Search for the cell housing the specified text and yield its [x, y] center coordinate. 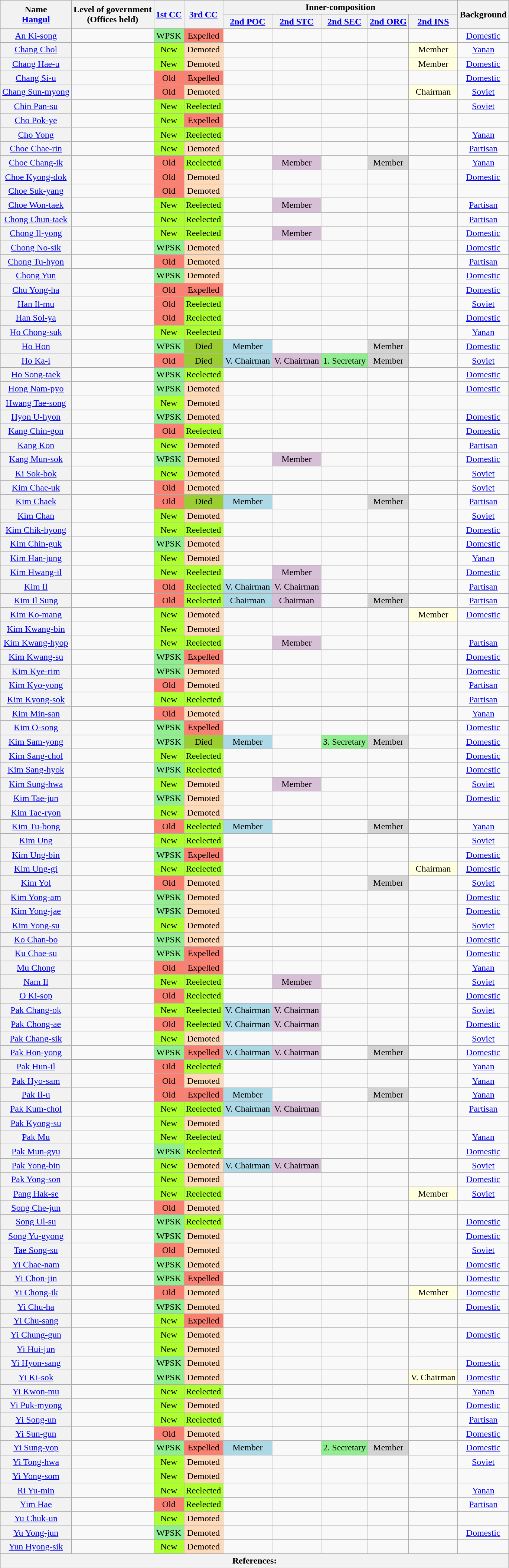
Choe Kyong-dok [36, 177]
Han Sol-ya [36, 318]
Pang Hak-se [36, 1194]
Kim Ung-bin [36, 854]
Kim Sang-chol [36, 756]
Hyon U-hyon [36, 417]
Kim Yong-am [36, 897]
Chang Sun-myong [36, 92]
Pak Chong-ae [36, 1024]
3rd CC [203, 14]
Pak Chang-sik [36, 1038]
2. Secretary [345, 1448]
Kim Tae-ryon [36, 812]
Song Yu-gyong [36, 1236]
Kim Hwang-il [36, 572]
Pak Kyong-su [36, 1123]
Pak Chang-ok [36, 1010]
Pak Mun-gyu [36, 1151]
Level of government(Offices held) [112, 14]
Nam Il [36, 982]
Yi Tong-hwa [36, 1462]
Kim Kyo-yong [36, 685]
Kim Ung-gi [36, 869]
Chang Chol [36, 50]
Kim Sung-hwa [36, 784]
Kim Il Sung [36, 600]
Yu Chuk-un [36, 1518]
Chang Hae-u [36, 64]
Yi Kwon-mu [36, 1391]
Tae Song-su [36, 1250]
Pak Hyo-sam [36, 1081]
Mu Chong [36, 968]
NameHangul [36, 14]
Kang Mun-sok [36, 459]
Kim Ko-mang [36, 614]
Cho Pok-ye [36, 120]
Yi Hui-jun [36, 1349]
Yun Hyong-sik [36, 1547]
2nd POC [248, 22]
Chin Pan-su [36, 106]
Inner-composition [340, 7]
Kim Kye-rim [36, 671]
Kim Chik-hyong [36, 530]
Kim Ung [36, 840]
Kim Tae-jun [36, 798]
Kim Chae-uk [36, 488]
Kim Min-san [36, 714]
Yi Sun-gun [36, 1434]
Chong No-sik [36, 247]
Hong Nam-pyo [36, 388]
Yi Hyon-sang [36, 1363]
Chang Si-u [36, 78]
Kang Kon [36, 445]
Choe Won-taek [36, 205]
Yi Yong-som [36, 1476]
Kim Tu-bong [36, 826]
2nd ORG [388, 22]
Yim Hae [36, 1504]
An Ki-song [36, 36]
Yi Chung-gun [36, 1335]
2nd STC [297, 22]
Pak Hon-yong [36, 1052]
Chong Chun-taek [36, 219]
Hwang Tae-song [36, 403]
Kim Chan [36, 516]
Kim Kyong-sok [36, 699]
O Ki-sop [36, 996]
Kang Chin-gon [36, 431]
Kim Chin-guk [36, 544]
Kim Han-jung [36, 558]
Han Il-mu [36, 304]
Yi Chon-jin [36, 1278]
1. Secretary [345, 360]
Kim Kwang-bin [36, 629]
Song Che-jun [36, 1208]
Pak Il-u [36, 1095]
Choe Suk-yang [36, 191]
Chu Yong-ha [36, 290]
Kim Yol [36, 883]
Ri Yu-min [36, 1490]
Song Ul-su [36, 1222]
Ho Chong-suk [36, 332]
Chong Yun [36, 276]
References: [255, 1561]
Cho Yong [36, 134]
Kim Il [36, 586]
Kim Sang-hyok [36, 770]
Kim Kwang-hyop [36, 643]
Yi Puk-myong [36, 1405]
Chong Tu-hyon [36, 262]
Pak Hun-il [36, 1066]
Kim Yong-su [36, 925]
Kim Chaek [36, 502]
Ki Sok-bok [36, 473]
Pak Yong-bin [36, 1165]
2nd INS [433, 22]
Ho Ka-i [36, 360]
Kim Sam-yong [36, 742]
Pak Yong-son [36, 1180]
Ko Chan-bo [36, 939]
Kim Kwang-su [36, 657]
Yi Chu-ha [36, 1306]
Choe Chae-rin [36, 148]
2nd SEC [345, 22]
Pak Mu [36, 1137]
Ku Chae-su [36, 954]
Kim Yong-jae [36, 911]
Choe Chang-ik [36, 163]
Kim O-song [36, 728]
Background [483, 14]
Yi Chae-nam [36, 1264]
Yi Chu-sang [36, 1321]
Yi Song-un [36, 1420]
3. Secretary [345, 742]
Ho Hon [36, 346]
Chong Il-yong [36, 233]
Ho Song-taek [36, 374]
Yu Yong-jun [36, 1533]
Yi Sung-yop [36, 1448]
Yi Ki-sok [36, 1377]
Yi Chong-ik [36, 1292]
1st CC [169, 14]
Pak Kum-chol [36, 1109]
